Search for the cell housing the specified text and yield its (X, Y) center coordinate. 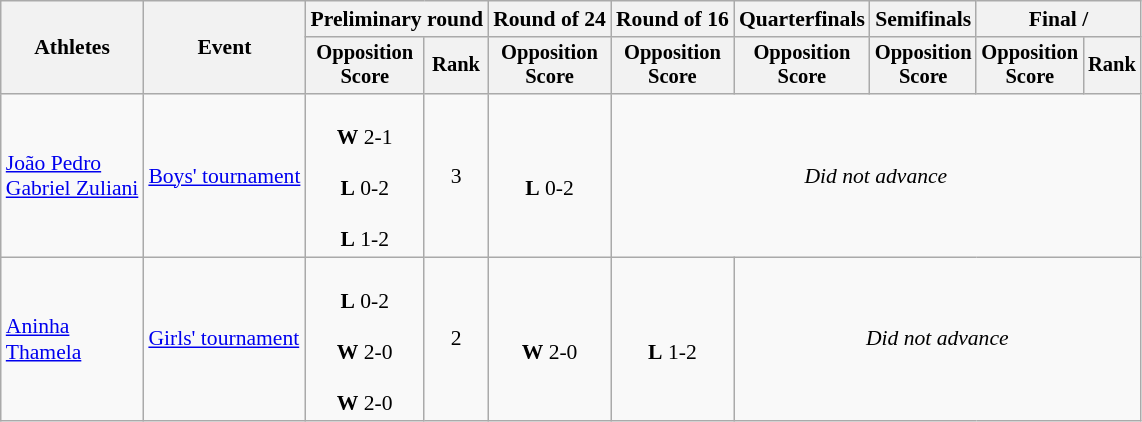
Semifinals (924, 19)
W 2-0 (550, 340)
L 0-2 (550, 176)
L 0-2 W 2-0 W 2-0 (364, 340)
2 (456, 340)
Boys' tournament (224, 176)
Final / (1058, 19)
3 (456, 176)
Quarterfinals (802, 19)
João PedroGabriel Zuliani (72, 176)
Round of 24 (550, 19)
L 1-2 (672, 340)
Girls' tournament (224, 340)
Athletes (72, 48)
Event (224, 48)
W 2-1 L 0-2 L 1-2 (364, 176)
Preliminary round (396, 19)
AninhaThamela (72, 340)
Round of 16 (672, 19)
